Find where the given text appears and provide that cell's center as [X, Y] coordinate. 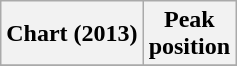
Chart (2013) [72, 34]
Peakposition [189, 34]
